Provide the (X, Y) coordinate of the cell's center where the given text is located.  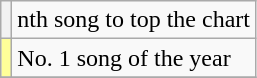
No. 1 song of the year (134, 58)
nth song to top the chart (134, 20)
